Determine the (x, y) coordinate at the center of the cell enclosing the given text.  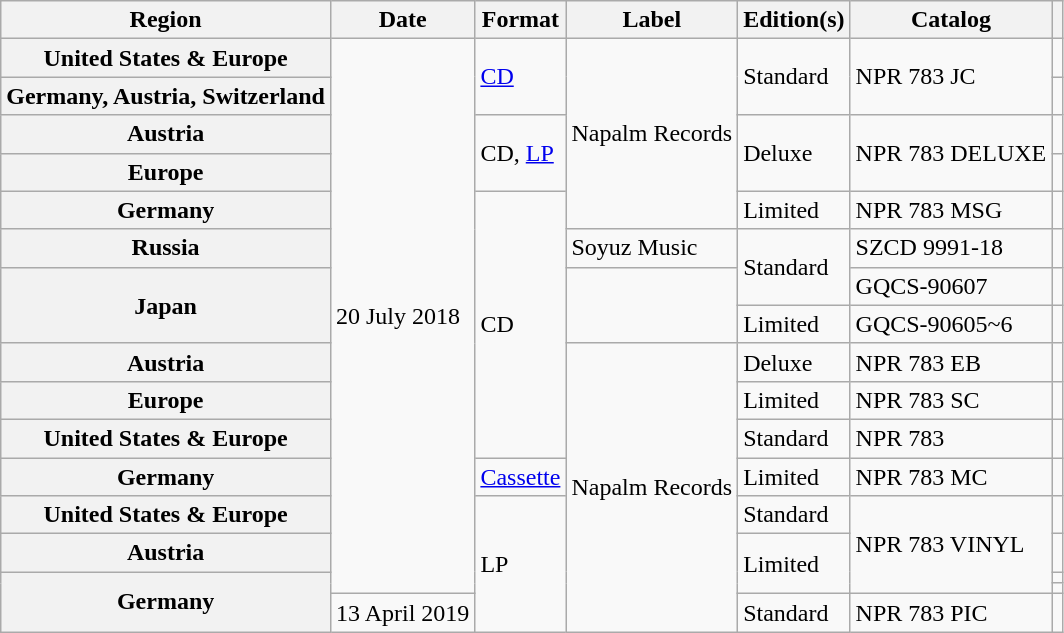
20 July 2018 (402, 316)
Japan (166, 305)
Region (166, 20)
GQCS-90607 (951, 286)
NPR 783 EB (951, 362)
NPR 783 JC (951, 77)
NPR 783 MSG (951, 210)
Russia (166, 248)
LP (520, 564)
GQCS-90605~6 (951, 324)
Cassette (520, 477)
Soyuz Music (652, 248)
Edition(s) (794, 20)
SZCD 9991-18 (951, 248)
Catalog (951, 20)
NPR 783 DELUXE (951, 153)
NPR 783 PIC (951, 613)
Germany, Austria, Switzerland (166, 96)
NPR 783 SC (951, 400)
Date (402, 20)
13 April 2019 (402, 613)
CD, LP (520, 153)
NPR 783 MC (951, 477)
Format (520, 20)
Label (652, 20)
NPR 783 (951, 438)
NPR 783 VINYL (951, 545)
